Extract the [X, Y] coordinate from the center of the cell holding the provided text.  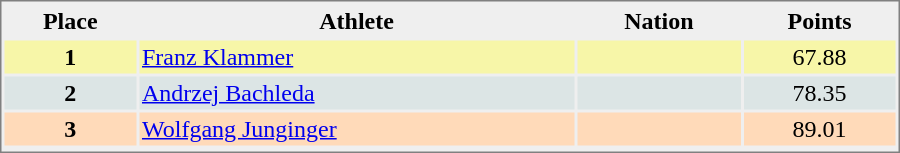
78.35 [820, 92]
3 [70, 128]
67.88 [820, 56]
Points [820, 20]
Place [70, 20]
Athlete [356, 20]
1 [70, 56]
Wolfgang Junginger [356, 128]
89.01 [820, 128]
Franz Klammer [356, 56]
Andrzej Bachleda [356, 92]
2 [70, 92]
Nation [658, 20]
